Output the [X, Y] coordinate of the center of the cell containing the given text.  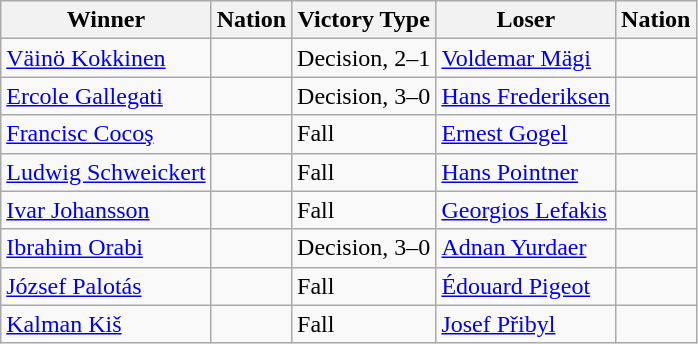
Ivar Johansson [106, 210]
Hans Pointner [526, 172]
Voldemar Mägi [526, 58]
Georgios Lefakis [526, 210]
Ibrahim Orabi [106, 248]
Hans Frederiksen [526, 96]
Väinö Kokkinen [106, 58]
Winner [106, 20]
Ercole Gallegati [106, 96]
Josef Přibyl [526, 324]
Victory Type [364, 20]
József Palotás [106, 286]
Kalman Kiš [106, 324]
Ludwig Schweickert [106, 172]
Decision, 2–1 [364, 58]
Édouard Pigeot [526, 286]
Ernest Gogel [526, 134]
Adnan Yurdaer [526, 248]
Loser [526, 20]
Francisc Cocoş [106, 134]
